Detect which cell encompasses the target text, then output its (x, y) center coordinate. 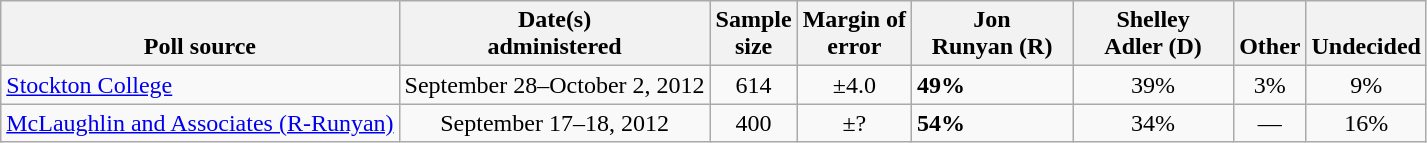
September 17–18, 2012 (554, 123)
— (1270, 123)
Other (1270, 34)
ShelleyAdler (D) (1154, 34)
3% (1270, 85)
Margin oferror (854, 34)
Date(s)administered (554, 34)
16% (1366, 123)
September 28–October 2, 2012 (554, 85)
Stockton College (200, 85)
614 (754, 85)
49% (992, 85)
34% (1154, 123)
Poll source (200, 34)
39% (1154, 85)
Samplesize (754, 34)
9% (1366, 85)
400 (754, 123)
McLaughlin and Associates (R-Runyan) (200, 123)
Jon Runyan (R) (992, 34)
±? (854, 123)
±4.0 (854, 85)
54% (992, 123)
Undecided (1366, 34)
